Return the [x, y] coordinate for the center point of the cell that contains the specified text.  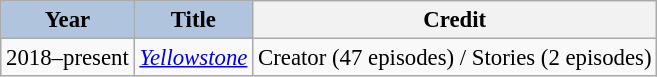
Year [68, 20]
Yellowstone [194, 58]
Credit [455, 20]
Title [194, 20]
Creator (47 episodes) / Stories (2 episodes) [455, 58]
2018–present [68, 58]
